Identify which cell holds the provided text, then report its (X, Y) central coordinate. 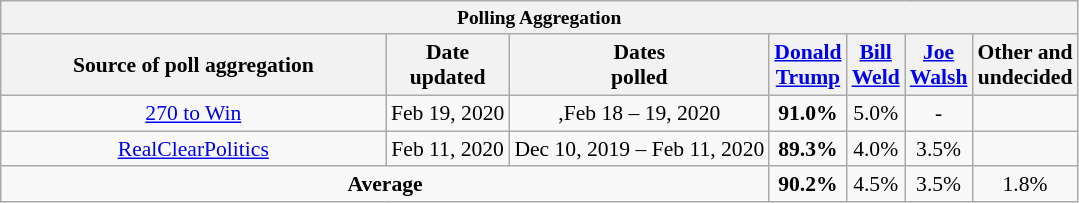
90.2% (808, 185)
BillWeld (876, 64)
DonaldTrump (808, 64)
4.0% (876, 149)
4.5% (876, 185)
Polling Aggregation (540, 18)
1.8% (1024, 185)
Feb 11, 2020 (448, 149)
Dateupdated (448, 64)
Average (386, 185)
Datespolled (639, 64)
Dec 10, 2019 – Feb 11, 2020 (639, 149)
Source of poll aggregation (194, 64)
- (939, 114)
Feb 19, 2020 (448, 114)
89.3% (808, 149)
,Feb 18 – 19, 2020 (639, 114)
JoeWalsh (939, 64)
RealClearPolitics (194, 149)
270 to Win (194, 114)
Other andundecided (1024, 64)
91.0% (808, 114)
5.0% (876, 114)
